Find where the given text appears and provide that cell's center as (x, y) coordinate. 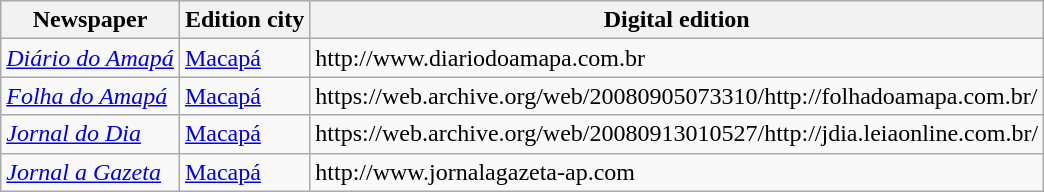
Digital edition (677, 20)
http://www.jornalagazeta-ap.com (677, 172)
Newspaper (90, 20)
https://web.archive.org/web/20080905073310/http://folhadoamapa.com.br/ (677, 96)
https://web.archive.org/web/20080913010527/http://jdia.leiaonline.com.br/ (677, 134)
Edition city (244, 20)
Diário do Amapá (90, 58)
http://www.diariodoamapa.com.br (677, 58)
Jornal do Dia (90, 134)
Jornal a Gazeta (90, 172)
Folha do Amapá (90, 96)
